From the cell containing the given text, extract its center point as (x, y) coordinate. 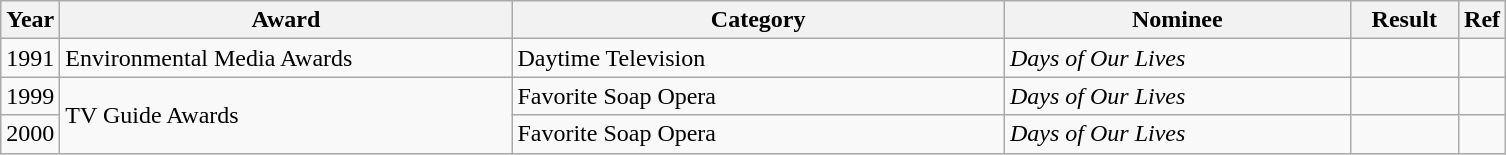
Ref (1482, 20)
Nominee (1177, 20)
Environmental Media Awards (286, 58)
Daytime Television (758, 58)
Result (1404, 20)
1999 (30, 96)
2000 (30, 134)
Category (758, 20)
Award (286, 20)
Year (30, 20)
1991 (30, 58)
TV Guide Awards (286, 115)
